Detect which cell encompasses the target text, then output its (X, Y) center coordinate. 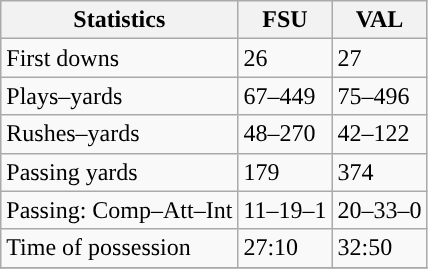
26 (285, 58)
Passing: Comp–Att–Int (120, 210)
VAL (380, 20)
67–449 (285, 96)
179 (285, 172)
Plays–yards (120, 96)
11–19–1 (285, 210)
Passing yards (120, 172)
FSU (285, 20)
First downs (120, 58)
48–270 (285, 134)
374 (380, 172)
42–122 (380, 134)
Time of possession (120, 248)
20–33–0 (380, 210)
75–496 (380, 96)
32:50 (380, 248)
Statistics (120, 20)
Rushes–yards (120, 134)
27 (380, 58)
27:10 (285, 248)
